Search for the cell housing the specified text and yield its [x, y] center coordinate. 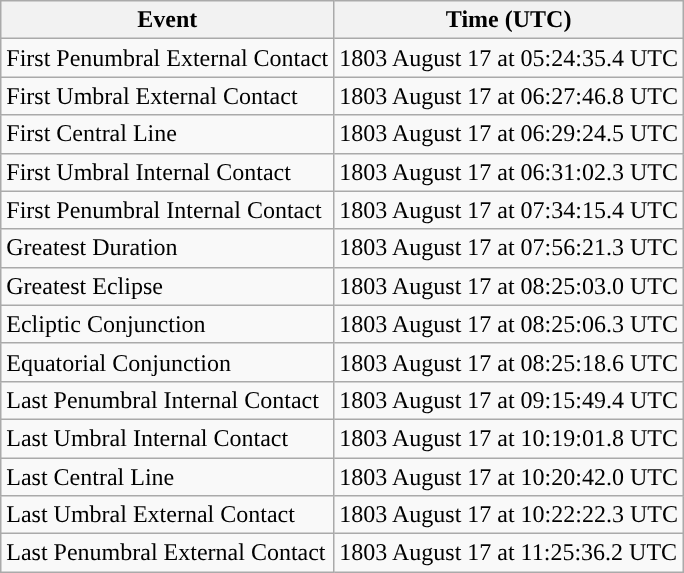
First Umbral Internal Contact [168, 172]
1803 August 17 at 08:25:03.0 UTC [509, 286]
First Penumbral External Contact [168, 58]
First Penumbral Internal Contact [168, 210]
Time (UTC) [509, 20]
Last Umbral External Contact [168, 515]
1803 August 17 at 06:27:46.8 UTC [509, 96]
Last Central Line [168, 477]
1803 August 17 at 06:29:24.5 UTC [509, 134]
Last Umbral Internal Contact [168, 438]
1803 August 17 at 08:25:18.6 UTC [509, 362]
Event [168, 20]
1803 August 17 at 10:20:42.0 UTC [509, 477]
1803 August 17 at 09:15:49.4 UTC [509, 400]
First Umbral External Contact [168, 96]
Last Penumbral External Contact [168, 553]
1803 August 17 at 07:34:15.4 UTC [509, 210]
1803 August 17 at 05:24:35.4 UTC [509, 58]
1803 August 17 at 06:31:02.3 UTC [509, 172]
1803 August 17 at 07:56:21.3 UTC [509, 248]
1803 August 17 at 11:25:36.2 UTC [509, 553]
Ecliptic Conjunction [168, 324]
First Central Line [168, 134]
1803 August 17 at 10:22:22.3 UTC [509, 515]
Greatest Eclipse [168, 286]
1803 August 17 at 08:25:06.3 UTC [509, 324]
Greatest Duration [168, 248]
1803 August 17 at 10:19:01.8 UTC [509, 438]
Equatorial Conjunction [168, 362]
Last Penumbral Internal Contact [168, 400]
